Capture the cell that displays the provided text and extract its [X, Y] central coordinate. 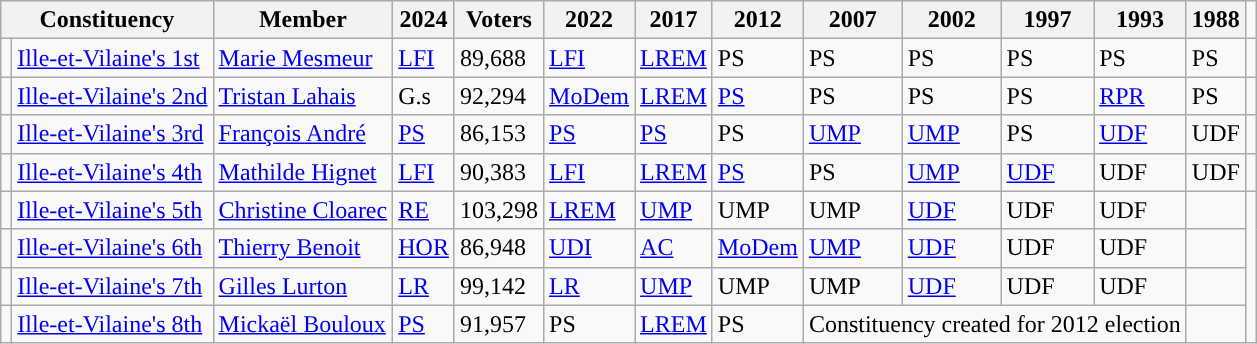
Ille-et-Vilaine's 8th [112, 324]
Ille-et-Vilaine's 5th [112, 210]
Ille-et-Vilaine's 2nd [112, 96]
1993 [1140, 20]
2017 [674, 20]
103,298 [498, 210]
86,153 [498, 134]
Christine Cloarec [303, 210]
Ille-et-Vilaine's 7th [112, 286]
Constituency created for 2012 election [994, 324]
François André [303, 134]
G.s [424, 96]
Ille-et-Vilaine's 6th [112, 248]
Ille-et-Vilaine's 3rd [112, 134]
AC [674, 248]
Voters [498, 20]
Gilles Lurton [303, 286]
Member [303, 20]
1988 [1216, 20]
HOR [424, 248]
RE [424, 210]
2007 [852, 20]
89,688 [498, 58]
Ille-et-Vilaine's 1st [112, 58]
UDI [590, 248]
Mathilde Hignet [303, 172]
Thierry Benoit [303, 248]
2012 [758, 20]
86,948 [498, 248]
Tristan Lahais [303, 96]
2024 [424, 20]
Mickaël Bouloux [303, 324]
1997 [1048, 20]
Marie Mesmeur [303, 58]
Ille-et-Vilaine's 4th [112, 172]
RPR [1140, 96]
Constituency [107, 20]
99,142 [498, 286]
2002 [952, 20]
90,383 [498, 172]
2022 [590, 20]
92,294 [498, 96]
91,957 [498, 324]
